Output the [X, Y] coordinate of the center of the cell containing the given text.  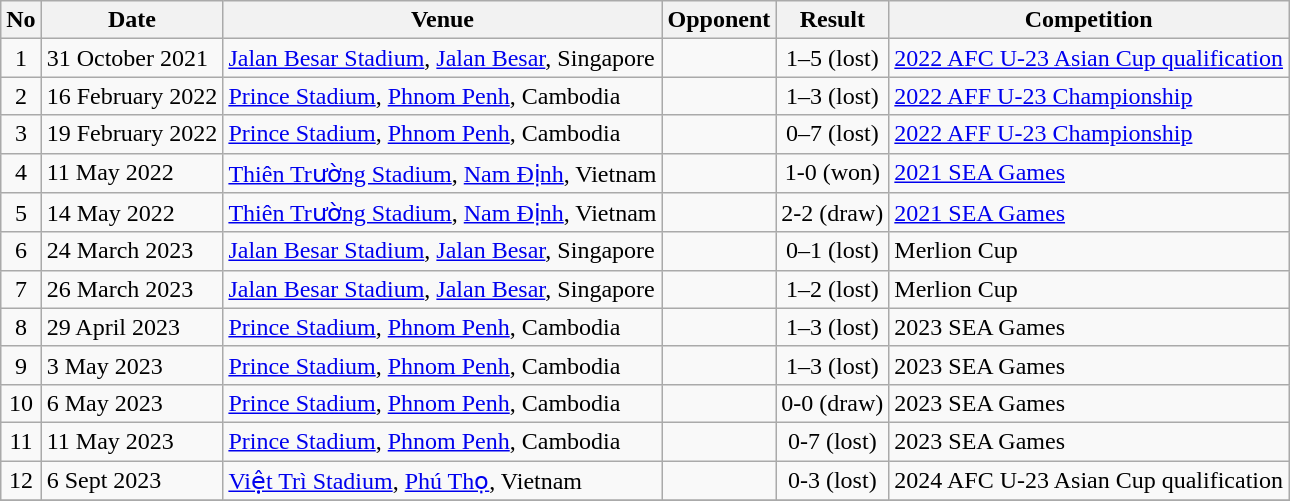
1 [21, 58]
24 March 2023 [132, 251]
2022 AFC U-23 Asian Cup qualification [1089, 58]
6 Sept 2023 [132, 480]
0–7 (lost) [832, 134]
3 May 2023 [132, 365]
Competition [1089, 20]
7 [21, 289]
11 May 2022 [132, 173]
1-0 (won) [832, 173]
1–5 (lost) [832, 58]
2 [21, 96]
12 [21, 480]
3 [21, 134]
31 October 2021 [132, 58]
Result [832, 20]
10 [21, 403]
Opponent [719, 20]
16 February 2022 [132, 96]
1–2 (lost) [832, 289]
0-7 (lost) [832, 441]
8 [21, 327]
Venue [442, 20]
0–1 (lost) [832, 251]
6 [21, 251]
9 [21, 365]
Việt Trì Stadium, Phú Thọ, Vietnam [442, 480]
29 April 2023 [132, 327]
5 [21, 213]
Date [132, 20]
2024 AFC U-23 Asian Cup qualification [1089, 480]
4 [21, 173]
11 May 2023 [132, 441]
26 March 2023 [132, 289]
No [21, 20]
14 May 2022 [132, 213]
19 February 2022 [132, 134]
11 [21, 441]
0-0 (draw) [832, 403]
2-2 (draw) [832, 213]
6 May 2023 [132, 403]
0-3 (lost) [832, 480]
